For the text-containing cell, return its midpoint in [x, y] coordinate format. 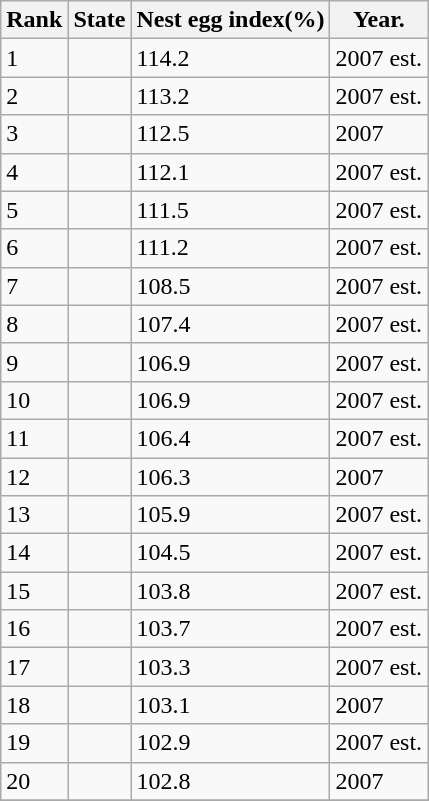
103.7 [230, 629]
20 [34, 781]
104.5 [230, 553]
105.9 [230, 515]
5 [34, 210]
12 [34, 477]
111.2 [230, 248]
106.3 [230, 477]
114.2 [230, 58]
112.5 [230, 134]
112.1 [230, 172]
102.9 [230, 743]
4 [34, 172]
108.5 [230, 286]
15 [34, 591]
103.1 [230, 705]
14 [34, 553]
17 [34, 667]
Year. [379, 20]
9 [34, 362]
8 [34, 324]
102.8 [230, 781]
103.3 [230, 667]
19 [34, 743]
Rank [34, 20]
111.5 [230, 210]
11 [34, 438]
13 [34, 515]
103.8 [230, 591]
18 [34, 705]
113.2 [230, 96]
1 [34, 58]
7 [34, 286]
State [100, 20]
10 [34, 400]
3 [34, 134]
106.4 [230, 438]
16 [34, 629]
2 [34, 96]
107.4 [230, 324]
Nest egg index(%) [230, 20]
6 [34, 248]
